Output the (X, Y) coordinate of the center of the cell containing the given text.  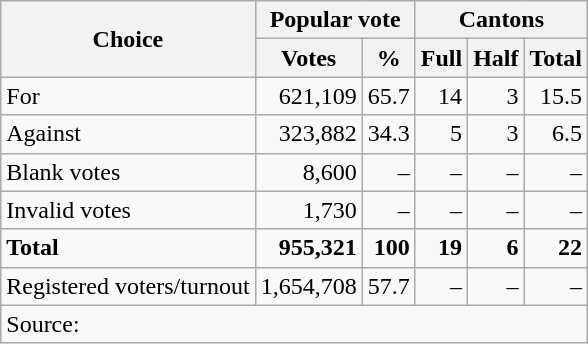
Choice (128, 39)
6.5 (556, 134)
100 (388, 248)
57.7 (388, 286)
Cantons (501, 20)
65.7 (388, 96)
For (128, 96)
Half (496, 58)
Votes (308, 58)
Source: (294, 324)
22 (556, 248)
Against (128, 134)
Popular vote (335, 20)
1,730 (308, 210)
6 (496, 248)
Full (441, 58)
5 (441, 134)
323,882 (308, 134)
34.3 (388, 134)
Invalid votes (128, 210)
15.5 (556, 96)
Registered voters/turnout (128, 286)
19 (441, 248)
% (388, 58)
14 (441, 96)
8,600 (308, 172)
Blank votes (128, 172)
955,321 (308, 248)
621,109 (308, 96)
1,654,708 (308, 286)
